Return the [x, y] coordinate for the center point of the cell that contains the specified text.  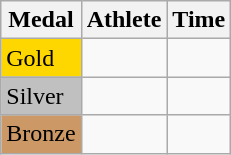
Athlete [124, 20]
Silver [41, 96]
Time [199, 20]
Medal [41, 20]
Gold [41, 58]
Bronze [41, 134]
